Find where the given text appears and provide that cell's center as (X, Y) coordinate. 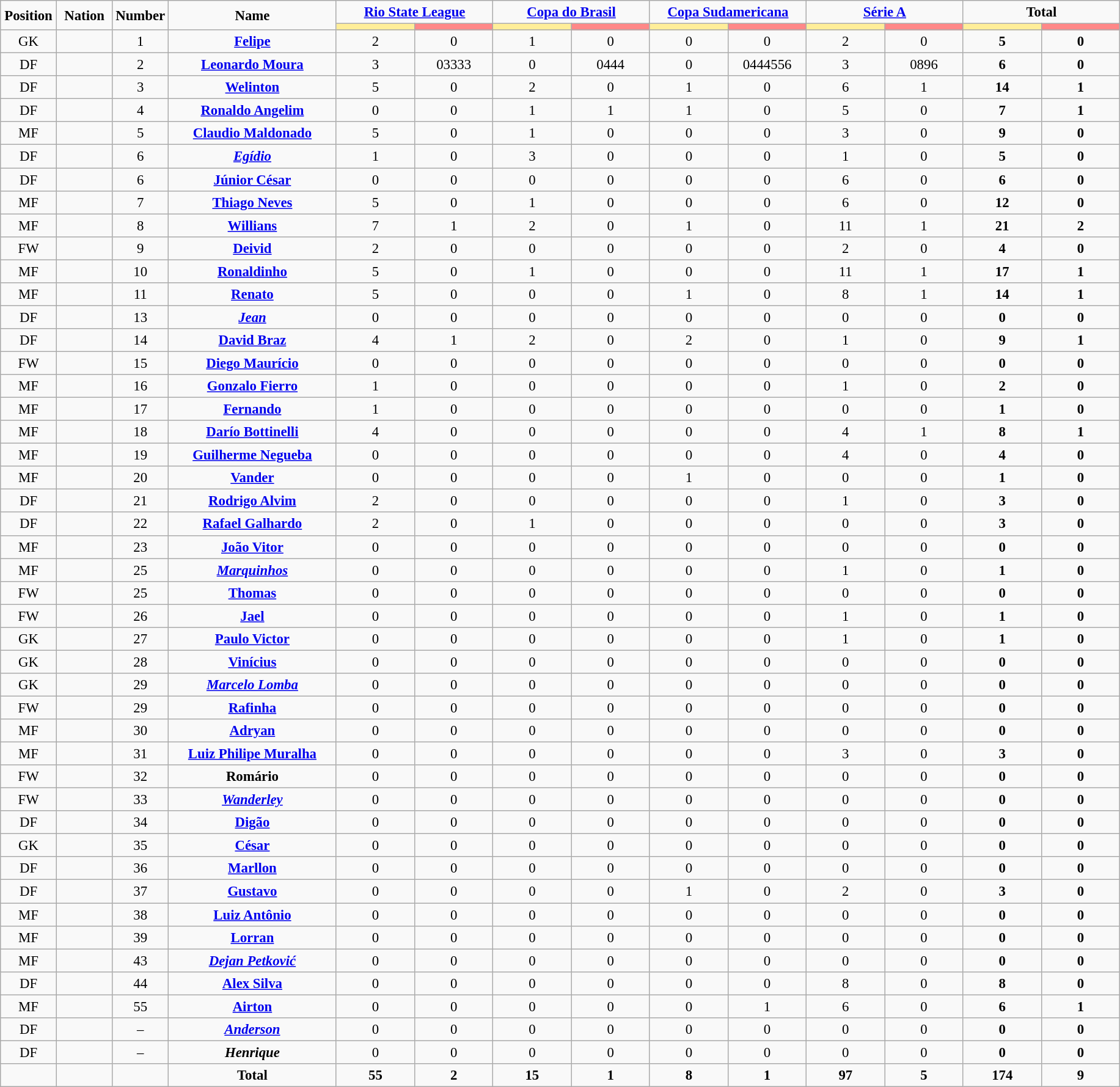
César (253, 846)
Rafinha (253, 708)
Rio State League (414, 12)
Lorran (253, 937)
20 (141, 478)
Júnior César (253, 180)
Dejan Petković (253, 961)
174 (1002, 1075)
Rafael Galhardo (253, 524)
João Vitor (253, 547)
0444 (610, 65)
16 (141, 386)
Airton (253, 1006)
33 (141, 800)
Série A (885, 12)
Rodrigo Alvim (253, 501)
Jael (253, 616)
Guilherme Negueba (253, 455)
13 (141, 317)
Ronaldinho (253, 271)
Luiz Antônio (253, 915)
35 (141, 846)
Marquinhos (253, 570)
Marllon (253, 868)
Anderson (253, 1030)
Paulo Victor (253, 639)
Copa Sudamericana (728, 12)
Wanderley (253, 800)
Thiago Neves (253, 202)
Adryan (253, 731)
38 (141, 915)
27 (141, 639)
23 (141, 547)
Darío Bottinelli (253, 432)
Digão (253, 822)
19 (141, 455)
Luiz Philipe Muralha (253, 754)
Diego Maurício (253, 363)
97 (846, 1075)
Gonzalo Fierro (253, 386)
10 (141, 271)
0896 (924, 65)
34 (141, 822)
28 (141, 662)
Thomas (253, 593)
Felipe (253, 42)
30 (141, 731)
18 (141, 432)
Fernando (253, 409)
Welinton (253, 87)
David Braz (253, 340)
37 (141, 891)
Position (29, 15)
Egídio (253, 156)
Claudio Maldonado (253, 134)
Nation (84, 15)
36 (141, 868)
Name (253, 15)
03333 (454, 65)
Gustavo (253, 891)
0444556 (767, 65)
44 (141, 983)
Willians (253, 225)
Renato (253, 295)
Vinícius (253, 662)
Ronaldo Angelim (253, 111)
43 (141, 961)
Marcelo Lomba (253, 685)
Romário (253, 777)
Leonardo Moura (253, 65)
31 (141, 754)
22 (141, 524)
Vander (253, 478)
39 (141, 937)
Deivid (253, 248)
Number (141, 15)
Copa do Brasil (571, 12)
Henrique (253, 1052)
Alex Silva (253, 983)
26 (141, 616)
12 (1002, 202)
32 (141, 777)
Jean (253, 317)
